Provide the [X, Y] coordinate of the cell's center where the given text is located.  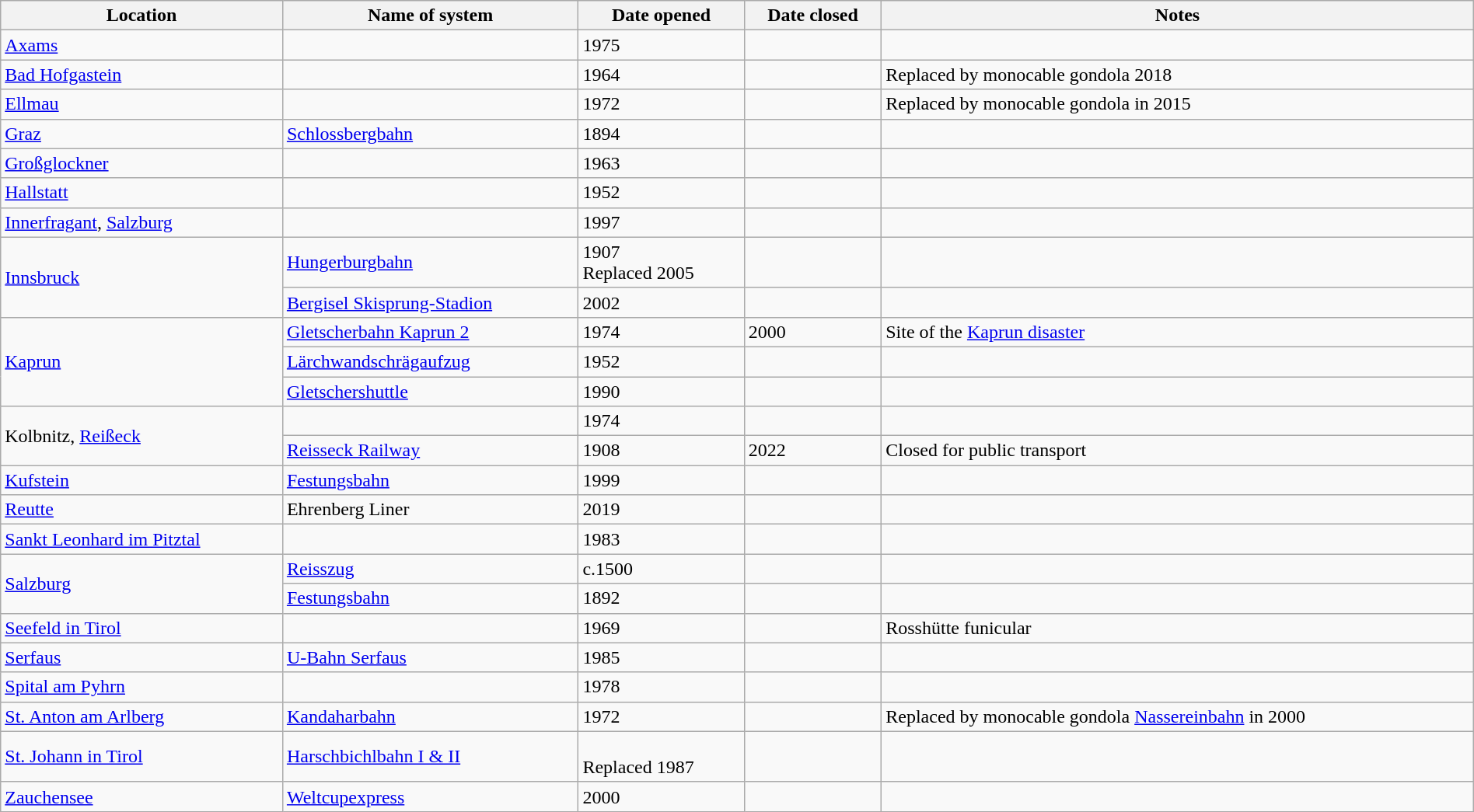
1908 [661, 451]
2019 [661, 510]
Axams [141, 45]
Reutte [141, 510]
Seefeld in Tirol [141, 628]
Rosshütte funicular [1178, 628]
Großglockner [141, 163]
U-Bahn Serfaus [431, 657]
1983 [661, 539]
1963 [661, 163]
Lärchwandschrägaufzug [431, 361]
Harschbichlbahn I & II [431, 757]
Zauchensee [141, 796]
Graz [141, 134]
1907Replaced 2005 [661, 263]
1892 [661, 598]
Notes [1178, 16]
Replaced 1987 [661, 757]
1975 [661, 45]
Ehrenberg Liner [431, 510]
Replaced by monocable gondola Nassereinbahn in 2000 [1178, 716]
Name of system [431, 16]
2002 [661, 302]
Location [141, 16]
Kufstein [141, 480]
1990 [661, 391]
1978 [661, 687]
Schlossbergbahn [431, 134]
1999 [661, 480]
Innerfragant, Salzburg [141, 222]
Bergisel Skisprung-Stadion [431, 302]
1997 [661, 222]
Closed for public transport [1178, 451]
Site of the Kaprun disaster [1178, 332]
c.1500 [661, 569]
Bad Hofgastein [141, 75]
Replaced by monocable gondola 2018 [1178, 75]
Spital am Pyhrn [141, 687]
Date opened [661, 16]
Kandaharbahn [431, 716]
Gletschershuttle [431, 391]
2022 [813, 451]
Sankt Leonhard im Pitztal [141, 539]
Kolbnitz, Reißeck [141, 436]
1985 [661, 657]
Innsbruck [141, 277]
Date closed [813, 16]
St. Johann in Tirol [141, 757]
1964 [661, 75]
Salzburg [141, 584]
Hallstatt [141, 193]
Weltcupexpress [431, 796]
Reisszug [431, 569]
1969 [661, 628]
St. Anton am Arlberg [141, 716]
Kaprun [141, 361]
Replaced by monocable gondola in 2015 [1178, 104]
Gletscherbahn Kaprun 2 [431, 332]
Hungerburgbahn [431, 263]
Ellmau [141, 104]
Serfaus [141, 657]
1894 [661, 134]
Reisseck Railway [431, 451]
